Extract the [x, y] coordinate from the center of the cell holding the provided text.  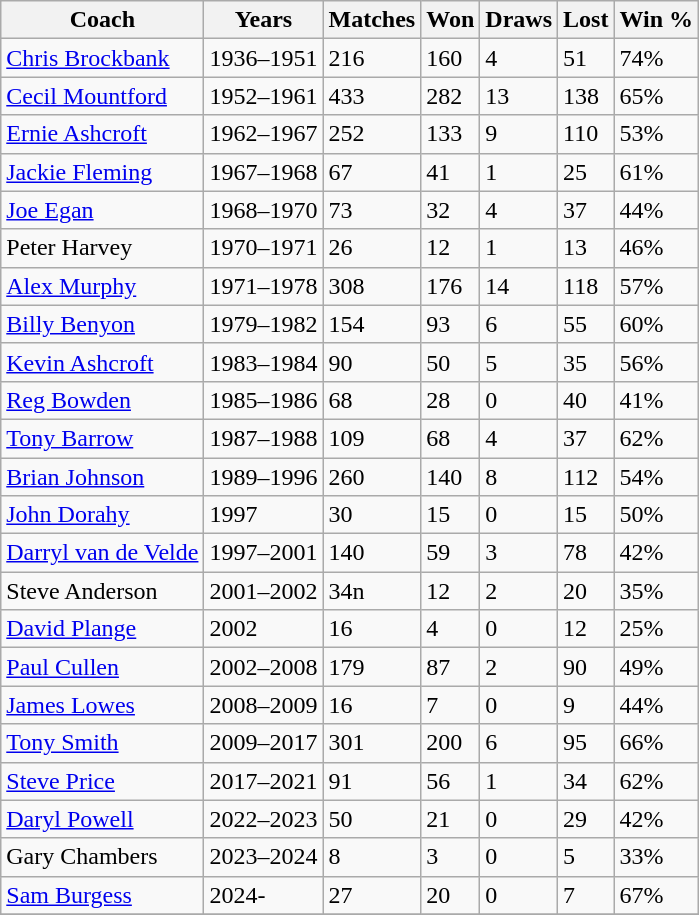
55 [586, 324]
87 [450, 667]
95 [586, 743]
29 [586, 819]
59 [450, 553]
78 [586, 553]
50% [656, 515]
Alex Murphy [102, 286]
Jackie Fleming [102, 172]
1968–1970 [264, 210]
110 [586, 134]
21 [450, 819]
57% [656, 286]
Brian Johnson [102, 477]
1983–1984 [264, 362]
112 [586, 477]
154 [372, 324]
Draws [519, 20]
49% [656, 667]
252 [372, 134]
2022–2023 [264, 819]
1985–1986 [264, 400]
Steve Price [102, 781]
1962–1967 [264, 134]
Won [450, 20]
Win % [656, 20]
51 [586, 58]
65% [656, 96]
1952–1961 [264, 96]
1987–1988 [264, 438]
1997 [264, 515]
Lost [586, 20]
Chris Brockbank [102, 58]
41 [450, 172]
282 [450, 96]
2009–2017 [264, 743]
160 [450, 58]
301 [372, 743]
1979–1982 [264, 324]
260 [372, 477]
1997–2001 [264, 553]
35 [586, 362]
1971–1978 [264, 286]
53% [656, 134]
David Plange [102, 629]
176 [450, 286]
26 [372, 248]
Cecil Mountford [102, 96]
Paul Cullen [102, 667]
Darryl van de Velde [102, 553]
2008–2009 [264, 705]
Ernie Ashcroft [102, 134]
2024- [264, 895]
308 [372, 286]
2002 [264, 629]
216 [372, 58]
179 [372, 667]
1989–1996 [264, 477]
93 [450, 324]
Sam Burgess [102, 895]
27 [372, 895]
433 [372, 96]
Tony Smith [102, 743]
Joe Egan [102, 210]
73 [372, 210]
74% [656, 58]
1970–1971 [264, 248]
2023–2024 [264, 857]
1967–1968 [264, 172]
61% [656, 172]
46% [656, 248]
200 [450, 743]
67% [656, 895]
118 [586, 286]
Years [264, 20]
Steve Anderson [102, 591]
56% [656, 362]
28 [450, 400]
25% [656, 629]
133 [450, 134]
Daryl Powell [102, 819]
Tony Barrow [102, 438]
Coach [102, 20]
30 [372, 515]
2017–2021 [264, 781]
109 [372, 438]
66% [656, 743]
41% [656, 400]
James Lowes [102, 705]
14 [519, 286]
32 [450, 210]
35% [656, 591]
25 [586, 172]
John Dorahy [102, 515]
Matches [372, 20]
Reg Bowden [102, 400]
67 [372, 172]
Kevin Ashcroft [102, 362]
60% [656, 324]
2002–2008 [264, 667]
2001–2002 [264, 591]
138 [586, 96]
34 [586, 781]
1936–1951 [264, 58]
Peter Harvey [102, 248]
34n [372, 591]
54% [656, 477]
56 [450, 781]
91 [372, 781]
Billy Benyon [102, 324]
33% [656, 857]
40 [586, 400]
Gary Chambers [102, 857]
